Extract the (X, Y) coordinate from the center of the cell holding the provided text.  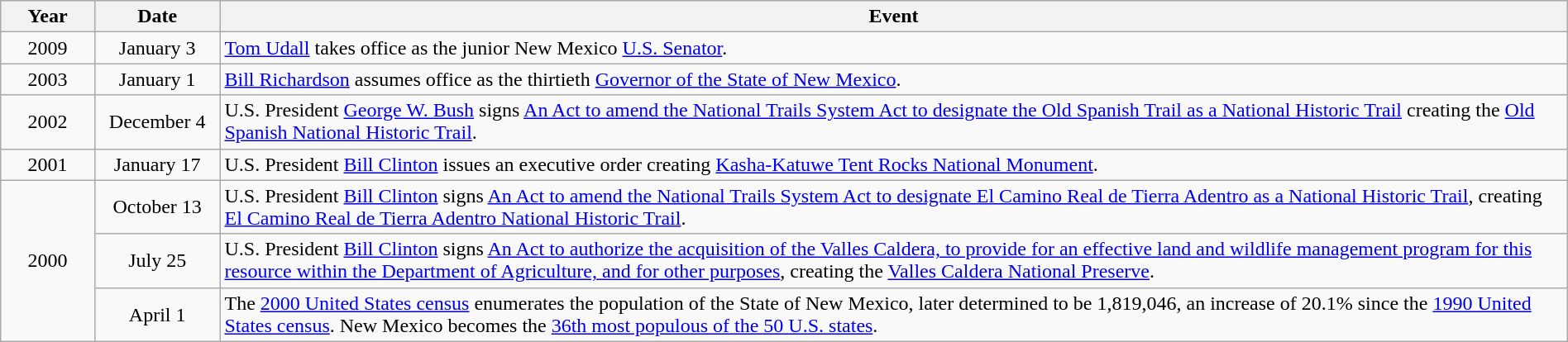
Date (157, 17)
January 1 (157, 79)
2001 (48, 164)
2003 (48, 79)
December 4 (157, 122)
October 13 (157, 207)
2000 (48, 261)
April 1 (157, 314)
July 25 (157, 261)
January 3 (157, 48)
Year (48, 17)
2009 (48, 48)
January 17 (157, 164)
U.S. President Bill Clinton issues an executive order creating Kasha-Katuwe Tent Rocks National Monument. (893, 164)
Tom Udall takes office as the junior New Mexico U.S. Senator. (893, 48)
Event (893, 17)
2002 (48, 122)
Bill Richardson assumes office as the thirtieth Governor of the State of New Mexico. (893, 79)
